Extract the (X, Y) coordinate from the center of the cell holding the provided text.  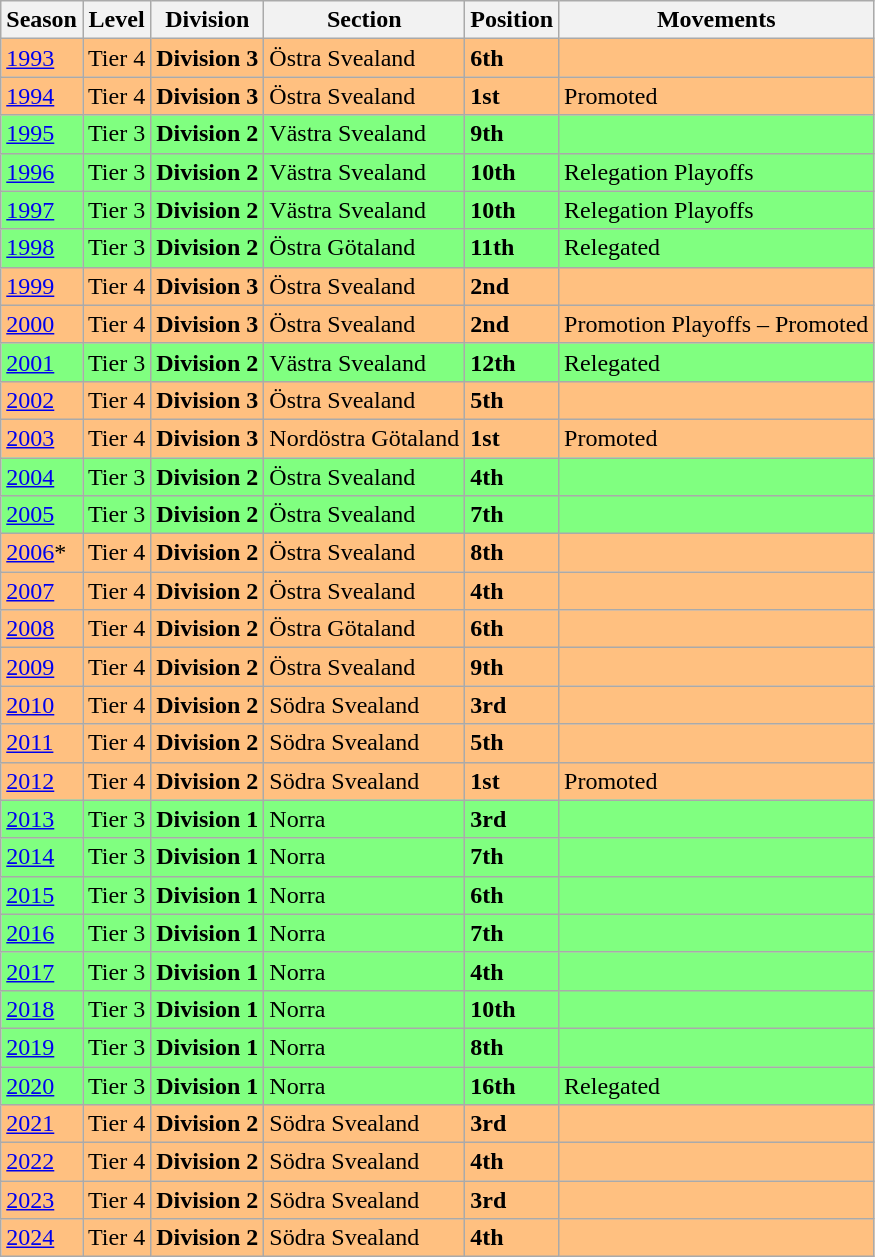
Movements (716, 20)
16th (512, 1085)
11th (512, 248)
1998 (42, 248)
2012 (42, 781)
Promotion Playoffs – Promoted (716, 324)
2014 (42, 857)
2013 (42, 819)
2009 (42, 667)
2001 (42, 362)
Position (512, 20)
12th (512, 362)
Division (208, 20)
2002 (42, 400)
2020 (42, 1085)
2011 (42, 743)
1997 (42, 210)
2000 (42, 324)
2023 (42, 1200)
1996 (42, 172)
2018 (42, 1009)
1995 (42, 134)
2007 (42, 591)
2004 (42, 477)
Nordöstra Götaland (364, 438)
2019 (42, 1047)
2003 (42, 438)
Season (42, 20)
2017 (42, 971)
1993 (42, 58)
2024 (42, 1238)
1999 (42, 286)
2015 (42, 895)
2022 (42, 1162)
Level (116, 20)
2010 (42, 705)
2008 (42, 629)
2016 (42, 933)
2021 (42, 1124)
1994 (42, 96)
2005 (42, 515)
Section (364, 20)
2006* (42, 553)
